Scan for the cell matching the given text and deliver its [X, Y] coordinate at center. 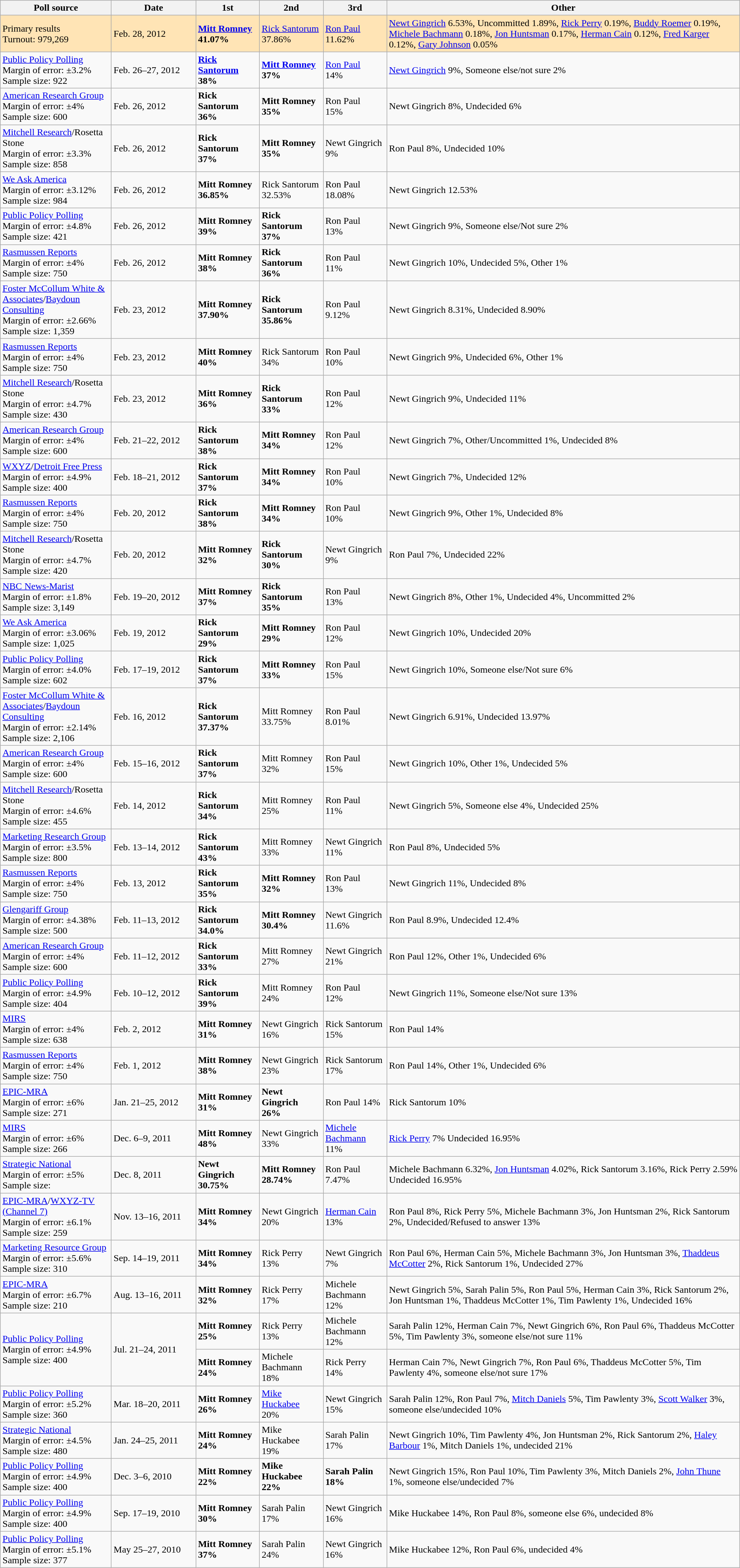
Newt Gingrich 9%, Someone else/not sure 2% [564, 70]
Jul. 21–24, 2011 [154, 1349]
Ron Paul 8%, Undecided 10% [564, 148]
Mitt Romney28.74% [291, 1175]
Foster McCollum White & Associates/Baydoun ConsultingMargin of error: ±2.66% Sample size: 1,359 [56, 310]
Newt Gingrich 7%, Other/Uncommitted 1%, Undecided 8% [564, 440]
EPIC-MRAMargin of error: ±6% Sample size: 271 [56, 1102]
Mike Huckabee19% [291, 1440]
Newt Gingrich 15%, Ron Paul 10%, Tim Pawlenty 3%, Mitch Daniels 2%, John Thune 1%, someone else/undecided 7% [564, 1477]
3rd [355, 8]
Dec. 3–6, 2010 [154, 1477]
Rick Perry 7% Undecided 16.95% [564, 1139]
Newt Gingrich7% [355, 1258]
Mitchell Research/Rosetta StoneMargin of error: ±4.6% Sample size: 455 [56, 805]
Mitt Romney30% [228, 1513]
Sarah Palin 12%, Herman Cain 7%, Newt Gingrich 6%, Ron Paul 6%, Thaddeus McCotter 5%, Tim Pawlenty 3%, someone else/not sure 11% [564, 1331]
Ron Paul 6%, Herman Cain 5%, Michele Bachmann 3%, Jon Huntsman 3%, Thaddeus McCotter 2%, Rick Santorum 1%, Undecided 27% [564, 1258]
Newt Gingrich26% [291, 1102]
Ron Paul 12%, Other 1%, Undecided 6% [564, 956]
Mitt Romney 32% [291, 764]
Ron Paul8.01% [355, 717]
NBC News-MaristMargin of error: ±1.8% Sample size: 3,149 [56, 597]
Rick Santorum29% [228, 633]
Mitt Romney27% [291, 956]
Michele Bachmann 6.32%, Jon Huntsman 4.02%, Rick Santorum 3.16%, Rick Perry 2.59% Undecided 16.95% [564, 1175]
Mar. 18–20, 2011 [154, 1404]
Rick Santorum32.53% [291, 190]
Mitt Romney29% [291, 633]
Sep. 14–19, 2011 [154, 1258]
Jan. 24–25, 2011 [154, 1440]
Public Policy PollingMargin of error: ±4.0% Sample size: 602 [56, 670]
Ron Paul 8%, Undecided 5% [564, 847]
Newt Gingrich 12.53% [564, 190]
Feb. 28, 2012 [154, 34]
Public Policy PollingMargin of error: ±5.2% Sample size: 360 [56, 1404]
Primary resultsTurnout: 979,269 [56, 34]
Poll source [56, 8]
Strategic NationalMargin of error: ±4.5% Sample size: 480 [56, 1440]
Feb. 1, 2012 [154, 1065]
Sarah Palin24% [291, 1549]
Mitt Romney36% [228, 399]
EPIC-MRAMargin of error: ±6.7% Sample size: 210 [56, 1295]
Herman Cain 7%, Newt Gingrich 7%, Ron Paul 6%, Thaddeus McCotter 5%, Tim Pawlenty 4%, someone else/not sure 17% [564, 1368]
Ron Paul18.08% [355, 190]
Mitt Romney40% [228, 357]
Ron Paul 7%, Undecided 22% [564, 555]
Newt Gingrich 5%, Someone else 4%, Undecided 25% [564, 805]
Feb. 19–20, 2012 [154, 597]
Newt Gingrich 8%, Undecided 6% [564, 106]
Marketing Research GroupMargin of error: ±3.5% Sample size: 800 [56, 847]
Other [564, 8]
MIRSMargin of error: ±4% Sample size: 638 [56, 1029]
Newt Gingrich11.6% [355, 920]
Dec. 6–9, 2011 [154, 1139]
Newt Gingrich33% [291, 1139]
Newt Gingrich20% [291, 1216]
Rick Perry14% [355, 1368]
Michele Bachmann11% [355, 1139]
Public Policy PollingMargin of error: ±5.1% Sample size: 377 [56, 1549]
Sep. 17–19, 2010 [154, 1513]
Newt Gingrich 10%, Undecided 5%, Other 1% [564, 263]
Feb. 11–12, 2012 [154, 956]
Rick Santorum43% [228, 847]
Michele Bachmann18% [291, 1368]
Aug. 13–16, 2011 [154, 1295]
We Ask AmericaMargin of error: ±3.12% Sample size: 984 [56, 190]
Mike Huckabee20% [291, 1404]
Feb. 13–14, 2012 [154, 847]
We Ask AmericaMargin of error: ±3.06% Sample size: 1,025 [56, 633]
Feb. 19, 2012 [154, 633]
Ron Paul9.12% [355, 310]
Newt Gingrich 16% [291, 1029]
Newt Gingrich 10%, Other 1%, Undecided 5% [564, 764]
Ron Paul11.62% [355, 34]
Newt Gingrich11% [355, 847]
Nov. 13–16, 2011 [154, 1216]
Strategic NationalMargin of error: ±5% Sample size: [56, 1175]
Sarah Palin 12%, Ron Paul 7%, Mitch Daniels 5%, Tim Pawlenty 3%, Scott Walker 3%, someone else/undecided 10% [564, 1404]
Rick Santorum 10% [564, 1102]
Feb. 11–13, 2012 [154, 920]
Newt Gingrich15% [355, 1404]
Rick Santorum35.86% [291, 310]
Feb. 14, 2012 [154, 805]
Feb. 18–21, 2012 [154, 477]
Public Policy PollingMargin of error: ±4.9% Sample size: 404 [56, 993]
Sarah Palin18% [355, 1477]
Mitchell Research/Rosetta StoneMargin of error: ±4.7% Sample size: 420 [56, 555]
WXYZ/Detroit Free PressMargin of error: ±4.9% Sample size: 400 [56, 477]
Mike Huckabee 12%, Ron Paul 6%, undecided 4% [564, 1549]
Public Policy PollingMargin of error: ±4.8% Sample size: 421 [56, 226]
Newt Gingrich 9%, Someone else/Not sure 2% [564, 226]
Ron Paul14% [355, 70]
Ron Paul7.47% [355, 1175]
Mitt Romney39% [228, 226]
Mitt Romney37.90% [228, 310]
Newt Gingrich 11%, Someone else/Not sure 13% [564, 993]
Herman Cain13% [355, 1216]
Rick Santorum37.37% [228, 717]
Newt Gingrich 9%, Other 1%, Undecided 8% [564, 513]
Mitt Romney30.4% [291, 920]
Mitchell Research/Rosetta StoneMargin of error: ±3.3% Sample size: 858 [56, 148]
Newt Gingrich 7%, Undecided 12% [564, 477]
EPIC-MRA/WXYZ-TV (Channel 7)Margin of error: ±6.1% Sample size: 259 [56, 1216]
Mike Huckabee 14%, Ron Paul 8%, someone else 6%, undecided 8% [564, 1513]
Feb. 26–27, 2012 [154, 70]
Feb. 16, 2012 [154, 717]
MIRSMargin of error: ±6% Sample size: 266 [56, 1139]
Mike Huckabee22% [291, 1477]
Newt Gingrich 8%, Other 1%, Undecided 4%, Uncommitted 2% [564, 597]
Newt Gingrich 10%, Undecided 20% [564, 633]
Newt Gingrich 10%, Tim Pawlenty 4%, Jon Huntsman 2%, Rick Santorum 2%, Haley Barbour 1%, Mitch Daniels 1%, undecided 21% [564, 1440]
Newt Gingrich23% [291, 1065]
Dec. 8, 2011 [154, 1175]
Ron Paul 14%, Other 1%, Undecided 6% [564, 1065]
Mitt Romney22% [228, 1477]
2nd [291, 8]
Mitt Romney33.75% [291, 717]
Mitt Romney36.85% [228, 190]
Mitt Romney48% [228, 1139]
Feb. 13, 2012 [154, 883]
Newt Gingrich 6.91%, Undecided 13.97% [564, 717]
Mitt Romney26% [228, 1404]
Marketing Resource GroupMargin of error: ±5.6% Sample size: 310 [56, 1258]
Jan. 21–25, 2012 [154, 1102]
Newt Gingrich 9%, Undecided 11% [564, 399]
Rick Perry17% [291, 1295]
Ron Paul 8%, Rick Perry 5%, Michele Bachmann 3%, Jon Huntsman 2%, Rick Santorum 2%, Undecided/Refused to answer 13% [564, 1216]
Newt Gingrich 11%, Undecided 8% [564, 883]
Mitchell Research/Rosetta StoneMargin of error: ±4.7% Sample size: 430 [56, 399]
May 25–27, 2010 [154, 1549]
Public Policy PollingMargin of error: ±3.2% Sample size: 922 [56, 70]
Rick Santorum30% [291, 555]
Newt Gingrich 10%, Someone else/Not sure 6% [564, 670]
Rick Santorum34.0% [228, 920]
Ron Paul 8.9%, Undecided 12.4% [564, 920]
Feb. 15–16, 2012 [154, 764]
Newt Gingrich 9%, Undecided 6%, Other 1% [564, 357]
Newt Gingrich30.75% [228, 1175]
1st [228, 8]
Rick Santorum39% [228, 993]
Newt Gingrich21% [355, 956]
Rick Santorum 17% [355, 1065]
Newt Gingrich 8.31%, Undecided 8.90% [564, 310]
Rick Santorum37.86% [291, 34]
Feb. 2, 2012 [154, 1029]
Date [154, 8]
Rick Santorum 15% [355, 1029]
Glengariff GroupMargin of error: ±4.38% Sample size: 500 [56, 920]
Foster McCollum White & Associates/Baydoun ConsultingMargin of error: ±2.14% Sample size: 2,106 [56, 717]
Mitt Romney 41.07% [228, 34]
Feb. 10–12, 2012 [154, 993]
Feb. 21–22, 2012 [154, 440]
Feb. 17–19, 2012 [154, 670]
